Search for the cell housing the specified text and yield its [X, Y] center coordinate. 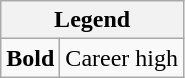
Legend [92, 20]
Career high [122, 58]
Bold [30, 58]
